Capture the cell that displays the provided text and extract its (X, Y) central coordinate. 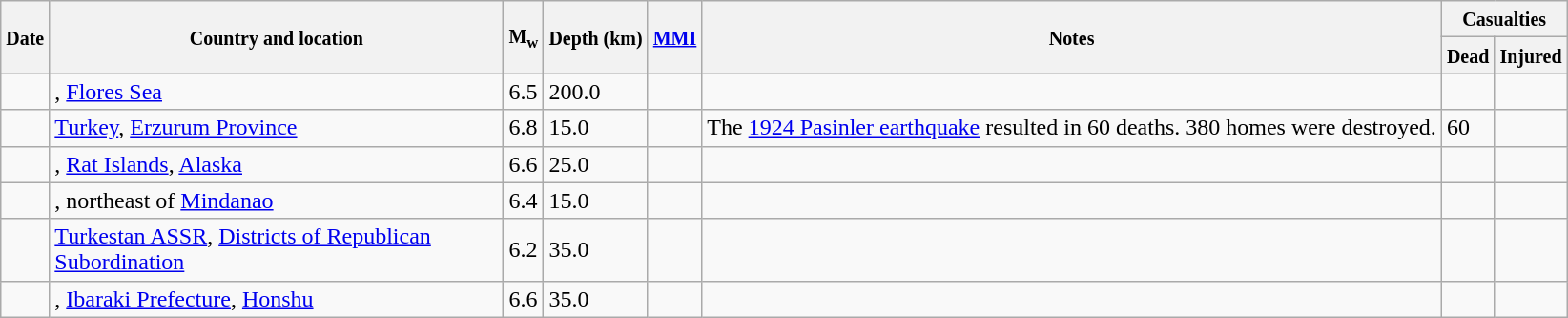
Dead (1468, 55)
Casualties (1504, 19)
, Flores Sea (277, 92)
60 (1468, 128)
6.2 (524, 250)
Date (25, 37)
Depth (km) (595, 37)
6.8 (524, 128)
The 1924 Pasinler earthquake resulted in 60 deaths. 380 homes were destroyed. (1072, 128)
200.0 (595, 92)
25.0 (595, 164)
, Ibaraki Prefecture, Honshu (277, 299)
Turkey, Erzurum Province (277, 128)
Turkestan ASSR, Districts of Republican Subordination (277, 250)
6.5 (524, 92)
, Rat Islands, Alaska (277, 164)
6.4 (524, 201)
Country and location (277, 37)
Injured (1531, 55)
, northeast of Mindanao (277, 201)
MMI (675, 37)
Notes (1072, 37)
Mw (524, 37)
